Extract the (X, Y) coordinate from the center of the cell holding the provided text.  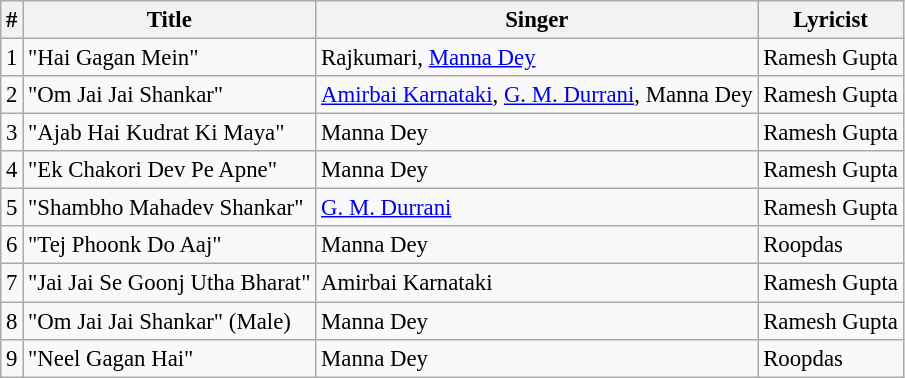
4 (12, 170)
G. M. Durrani (537, 208)
"Om Jai Jai Shankar" (170, 95)
Rajkumari, Manna Dey (537, 58)
"Om Jai Jai Shankar" (Male) (170, 321)
7 (12, 283)
9 (12, 358)
Title (170, 20)
"Hai Gagan Mein" (170, 58)
Amirbai Karnataki (537, 283)
"Ek Chakori Dev Pe Apne" (170, 170)
"Shambho Mahadev Shankar" (170, 208)
3 (12, 133)
"Ajab Hai Kudrat Ki Maya" (170, 133)
5 (12, 208)
Amirbai Karnataki, G. M. Durrani, Manna Dey (537, 95)
6 (12, 245)
# (12, 20)
2 (12, 95)
"Jai Jai Se Goonj Utha Bharat" (170, 283)
"Tej Phoonk Do Aaj" (170, 245)
Lyricist (830, 20)
Singer (537, 20)
"Neel Gagan Hai" (170, 358)
8 (12, 321)
1 (12, 58)
